Scan for the cell matching the given text and deliver its [X, Y] coordinate at center. 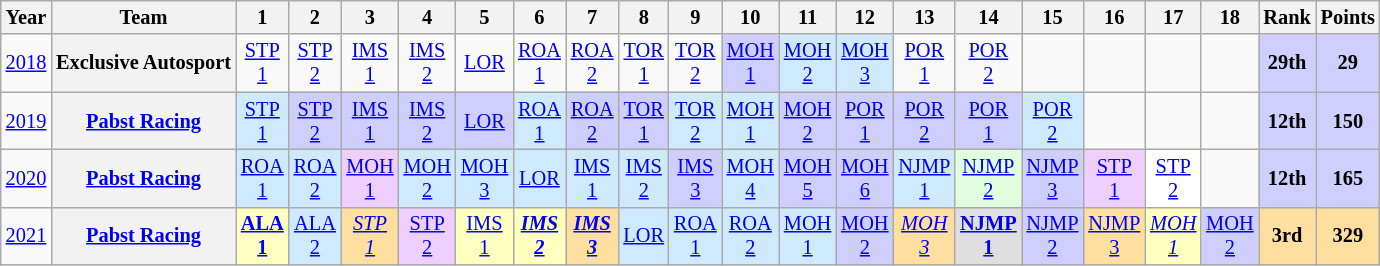
15 [1053, 17]
10 [750, 17]
Exclusive Autosport [144, 63]
13 [924, 17]
6 [540, 17]
165 [1348, 178]
3 [370, 17]
8 [644, 17]
12 [864, 17]
3rd [1286, 236]
1 [262, 17]
17 [1173, 17]
18 [1230, 17]
Points [1348, 17]
14 [988, 17]
2020 [26, 178]
329 [1348, 236]
Rank [1286, 17]
ALA1 [262, 236]
Year [26, 17]
4 [428, 17]
5 [484, 17]
2018 [26, 63]
7 [592, 17]
16 [1114, 17]
Team [144, 17]
29th [1286, 63]
MOH5 [808, 178]
ALA2 [316, 236]
2 [316, 17]
150 [1348, 121]
MOH4 [750, 178]
2019 [26, 121]
MOH6 [864, 178]
2021 [26, 236]
29 [1348, 63]
9 [696, 17]
11 [808, 17]
